Detect which cell encompasses the target text, then output its (X, Y) center coordinate. 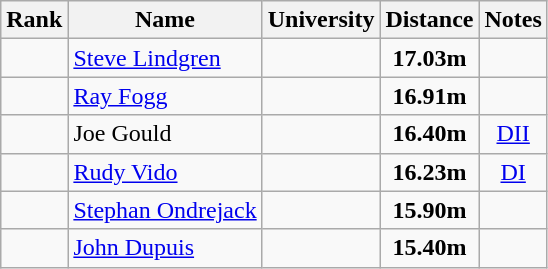
16.40m (430, 134)
Ray Fogg (165, 96)
Distance (430, 20)
Rank (34, 20)
DII (513, 134)
Joe Gould (165, 134)
University (321, 20)
15.90m (430, 210)
Stephan Ondrejack (165, 210)
16.23m (430, 172)
DI (513, 172)
Rudy Vido (165, 172)
15.40m (430, 248)
John Dupuis (165, 248)
Notes (513, 20)
16.91m (430, 96)
Name (165, 20)
17.03m (430, 58)
Steve Lindgren (165, 58)
